Scan for the cell matching the given text and deliver its (X, Y) coordinate at center. 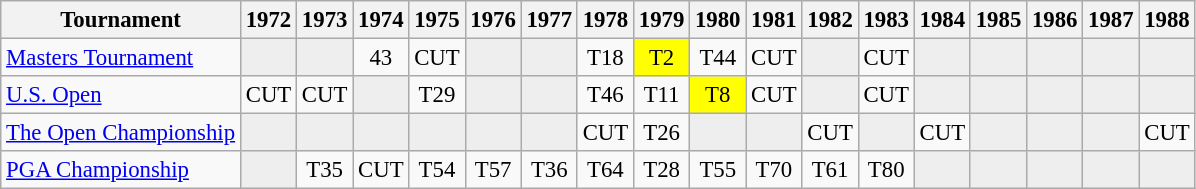
1982 (830, 20)
1984 (942, 20)
U.S. Open (121, 95)
43 (381, 58)
1978 (605, 20)
T70 (774, 170)
T54 (437, 170)
1987 (1111, 20)
1979 (661, 20)
T11 (661, 95)
1983 (886, 20)
1973 (325, 20)
The Open Championship (121, 133)
T64 (605, 170)
1980 (718, 20)
1975 (437, 20)
PGA Championship (121, 170)
T29 (437, 95)
1981 (774, 20)
T61 (830, 170)
1986 (1055, 20)
T46 (605, 95)
Masters Tournament (121, 58)
T80 (886, 170)
T2 (661, 58)
T35 (325, 170)
Tournament (121, 20)
T36 (549, 170)
1976 (493, 20)
T18 (605, 58)
1972 (268, 20)
T44 (718, 58)
1974 (381, 20)
1977 (549, 20)
T28 (661, 170)
T8 (718, 95)
T55 (718, 170)
T26 (661, 133)
T57 (493, 170)
1985 (998, 20)
1988 (1167, 20)
